Extract the [x, y] coordinate from the center of the cell holding the provided text.  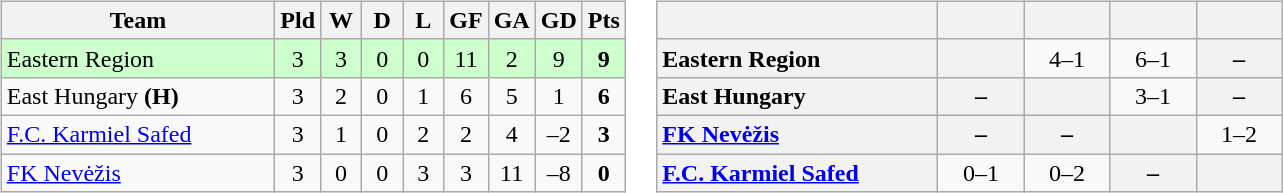
0–2 [1067, 173]
–2 [558, 134]
GA [512, 20]
6–1 [1153, 58]
4 [512, 134]
4–1 [1067, 58]
3–1 [1153, 96]
Team [138, 20]
L [424, 20]
1–2 [1239, 134]
0–1 [981, 173]
East Hungary [798, 96]
East Hungary (H) [138, 96]
Pts [604, 20]
D [382, 20]
–8 [558, 173]
Pld [298, 20]
GF [466, 20]
W [342, 20]
5 [512, 96]
GD [558, 20]
